Extract the [X, Y] coordinate from the center of the cell holding the provided text.  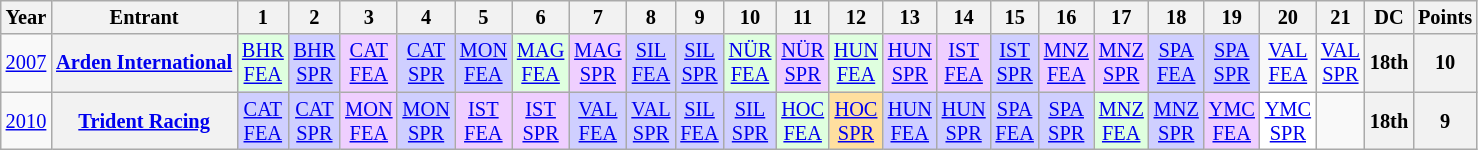
5 [484, 17]
6 [540, 17]
20 [1288, 17]
DC [1389, 17]
14 [964, 17]
Entrant [144, 17]
21 [1340, 17]
19 [1232, 17]
2 [315, 17]
12 [856, 17]
3 [368, 17]
NÜRFEA [750, 63]
BHRFEA [263, 63]
Year [26, 17]
2010 [26, 121]
MONSPR [426, 121]
17 [1122, 17]
MAGSPR [598, 63]
15 [1015, 17]
NÜRSPR [802, 63]
HOCFEA [802, 121]
Trident Racing [144, 121]
8 [650, 17]
7 [598, 17]
13 [910, 17]
MAGFEA [540, 63]
BHRSPR [315, 63]
16 [1066, 17]
Arden International [144, 63]
HOCSPR [856, 121]
Points [1445, 17]
2007 [26, 63]
YMCSPR [1288, 121]
4 [426, 17]
18 [1176, 17]
1 [263, 17]
11 [802, 17]
YMCFEA [1232, 121]
